Search for the cell housing the specified text and yield its [X, Y] center coordinate. 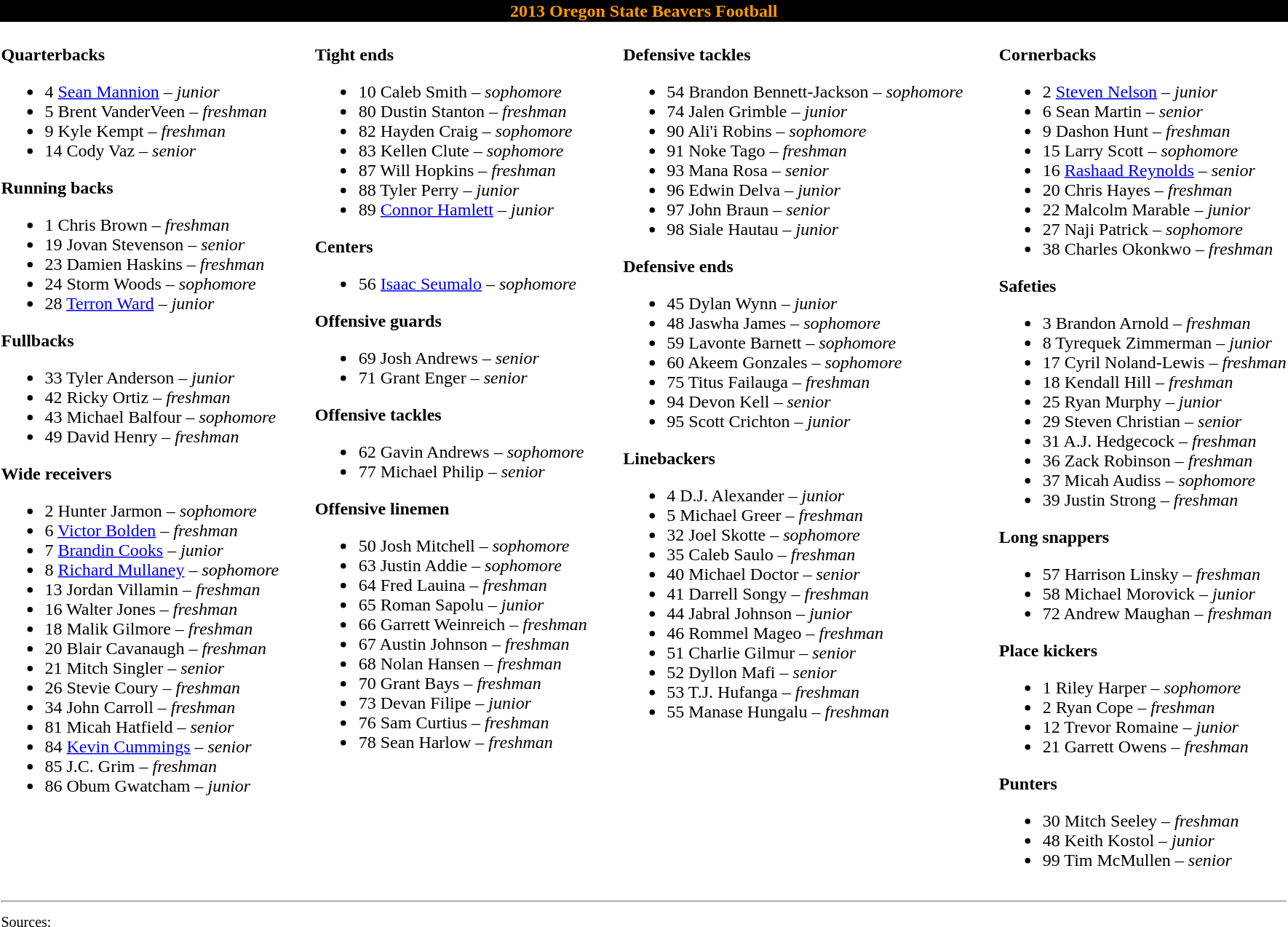
2013 Oregon State Beavers Football [643, 11]
